From the cell containing the given text, extract its center point as [x, y] coordinate. 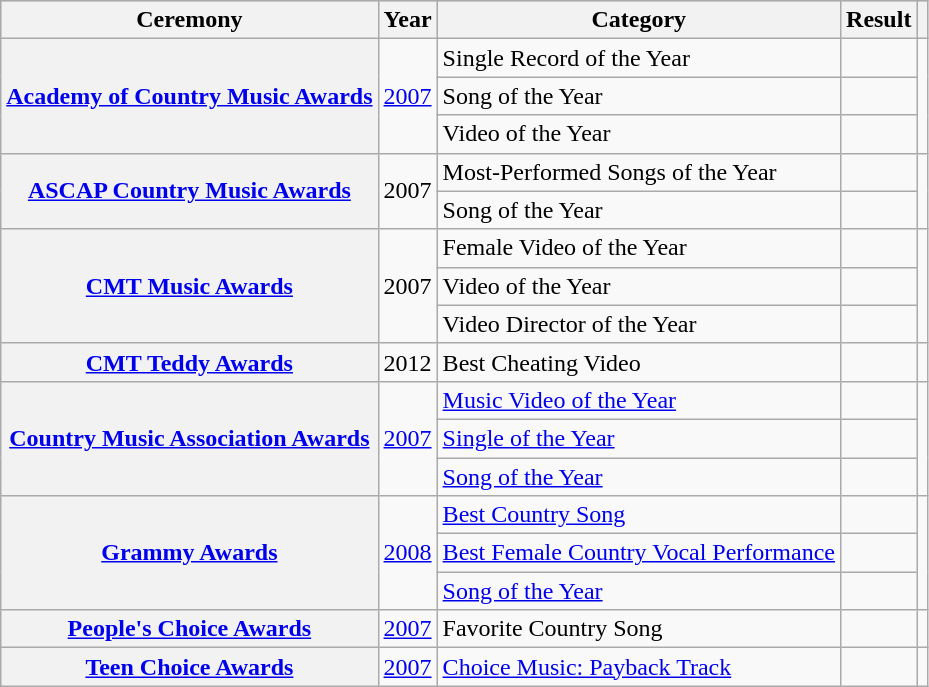
2012 [408, 362]
Single Record of the Year [638, 58]
Ceremony [190, 20]
Single of the Year [638, 438]
Choice Music: Payback Track [638, 667]
CMT Teddy Awards [190, 362]
Year [408, 20]
Academy of Country Music Awards [190, 96]
Most-Performed Songs of the Year [638, 172]
CMT Music Awards [190, 286]
Favorite Country Song [638, 629]
Teen Choice Awards [190, 667]
2008 [408, 553]
Category [638, 20]
Video Director of the Year [638, 324]
Best Female Country Vocal Performance [638, 553]
Best Country Song [638, 515]
Result [879, 20]
Female Video of the Year [638, 248]
People's Choice Awards [190, 629]
Country Music Association Awards [190, 438]
Music Video of the Year [638, 400]
Grammy Awards [190, 553]
Best Cheating Video [638, 362]
ASCAP Country Music Awards [190, 191]
